Output the [x, y] coordinate of the center of the cell containing the given text.  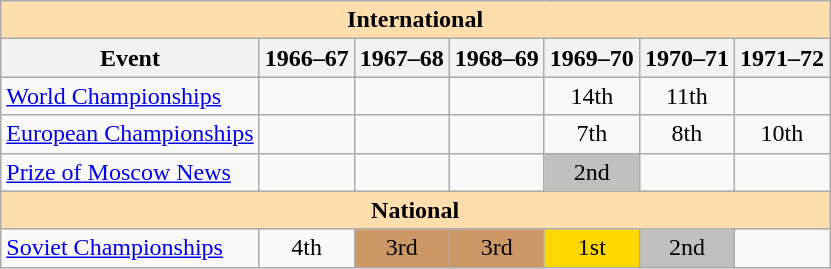
International [416, 20]
11th [686, 96]
Soviet Championships [130, 248]
7th [592, 134]
European Championships [130, 134]
1971–72 [782, 58]
4th [306, 248]
World Championships [130, 96]
Prize of Moscow News [130, 172]
1st [592, 248]
8th [686, 134]
14th [592, 96]
1970–71 [686, 58]
1966–67 [306, 58]
1968–69 [496, 58]
Event [130, 58]
1969–70 [592, 58]
National [416, 210]
10th [782, 134]
1967–68 [402, 58]
